Find where the given text appears and provide that cell's center as (X, Y) coordinate. 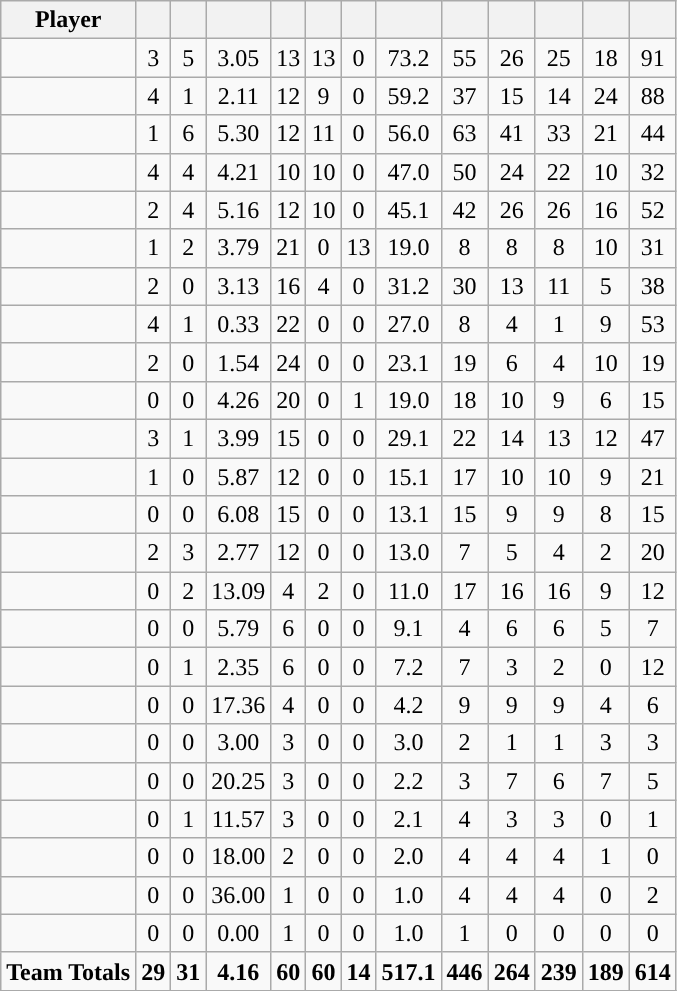
3.13 (238, 286)
4.26 (238, 400)
52 (652, 210)
11.57 (238, 819)
2.11 (238, 96)
42 (464, 210)
20.25 (238, 781)
50 (464, 172)
3.79 (238, 248)
2.77 (238, 553)
29.1 (408, 438)
2.2 (408, 781)
11.0 (408, 591)
91 (652, 58)
0.00 (238, 933)
56.0 (408, 134)
37 (464, 96)
5.30 (238, 134)
32 (652, 172)
9.1 (408, 629)
5.16 (238, 210)
3.99 (238, 438)
13.0 (408, 553)
4.16 (238, 971)
3.0 (408, 743)
27.0 (408, 324)
53 (652, 324)
7.2 (408, 667)
18.00 (238, 857)
4.2 (408, 705)
614 (652, 971)
13.09 (238, 591)
63 (464, 134)
4.21 (238, 172)
2.1 (408, 819)
517.1 (408, 971)
29 (154, 971)
189 (606, 971)
31.2 (408, 286)
6.08 (238, 515)
15.1 (408, 477)
45.1 (408, 210)
239 (558, 971)
Team Totals (68, 971)
38 (652, 286)
5.79 (238, 629)
33 (558, 134)
446 (464, 971)
264 (512, 971)
88 (652, 96)
44 (652, 134)
59.2 (408, 96)
55 (464, 58)
30 (464, 286)
47.0 (408, 172)
3.05 (238, 58)
0.33 (238, 324)
41 (512, 134)
36.00 (238, 895)
5.87 (238, 477)
2.35 (238, 667)
1.54 (238, 362)
25 (558, 58)
3.00 (238, 743)
Player (68, 20)
47 (652, 438)
23.1 (408, 362)
13.1 (408, 515)
17.36 (238, 705)
73.2 (408, 58)
2.0 (408, 857)
